Determine the [X, Y] coordinate at the center of the cell enclosing the given text.  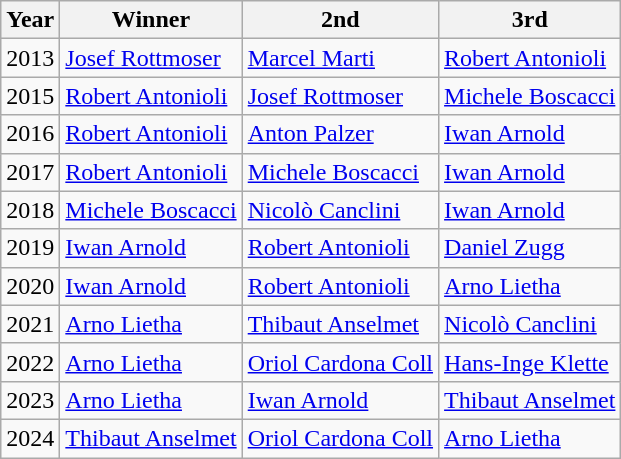
2021 [30, 324]
Anton Palzer [340, 134]
3rd [530, 20]
2013 [30, 58]
2018 [30, 210]
2015 [30, 96]
2017 [30, 172]
2023 [30, 400]
2022 [30, 362]
2nd [340, 20]
Daniel Zugg [530, 248]
2016 [30, 134]
Year [30, 20]
Marcel Marti [340, 58]
2019 [30, 248]
2020 [30, 286]
Winner [151, 20]
Hans-Inge Klette [530, 362]
2024 [30, 438]
